From the cell containing the given text, extract its center point as (X, Y) coordinate. 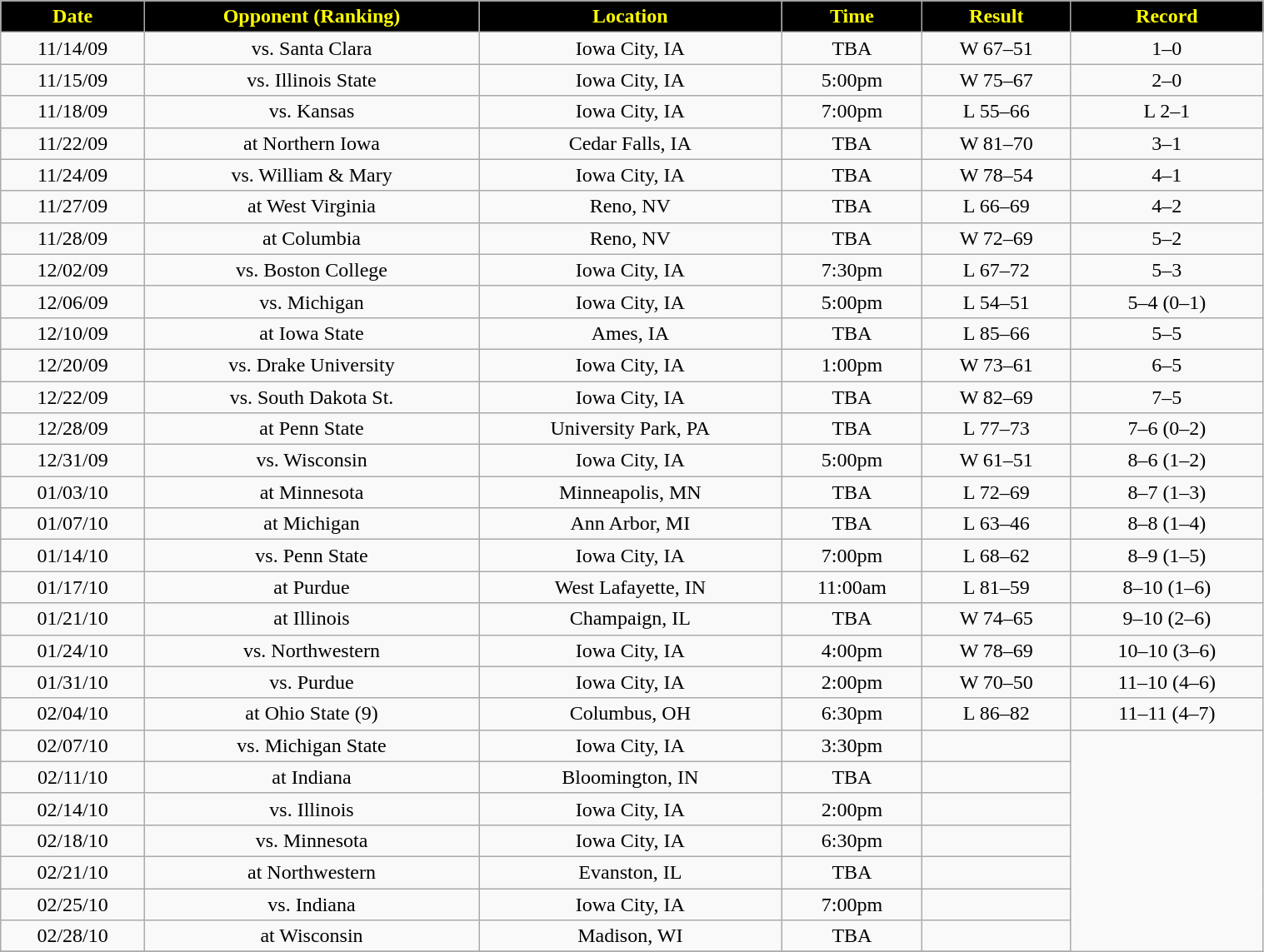
West Lafayette, IN (631, 587)
12/31/09 (73, 461)
10–10 (3–6) (1167, 650)
Opponent (Ranking) (312, 17)
01/31/10 (73, 682)
Record (1167, 17)
12/02/09 (73, 270)
Evanston, IL (631, 872)
L 54–51 (997, 302)
7–6 (0–2) (1167, 429)
5–4 (0–1) (1167, 302)
02/14/10 (73, 809)
5–2 (1167, 238)
vs. Minnesota (312, 840)
11/14/09 (73, 48)
L 55–66 (997, 112)
L 85–66 (997, 333)
02/28/10 (73, 936)
at Northern Iowa (312, 143)
3:30pm (852, 745)
vs. Purdue (312, 682)
vs. Wisconsin (312, 461)
8–7 (1–3) (1167, 492)
L 63–46 (997, 524)
vs. South Dakota St. (312, 397)
01/07/10 (73, 524)
Ames, IA (631, 333)
L 77–73 (997, 429)
at Penn State (312, 429)
W 78–54 (997, 175)
02/18/10 (73, 840)
vs. Illinois (312, 809)
11–10 (4–6) (1167, 682)
Result (997, 17)
University Park, PA (631, 429)
W 81–70 (997, 143)
Cedar Falls, IA (631, 143)
Columbus, OH (631, 714)
L 81–59 (997, 587)
vs. Michigan (312, 302)
W 72–69 (997, 238)
12/22/09 (73, 397)
at Illinois (312, 619)
11/18/09 (73, 112)
01/24/10 (73, 650)
Bloomington, IN (631, 777)
9–10 (2–6) (1167, 619)
W 70–50 (997, 682)
at West Virginia (312, 207)
4–1 (1167, 175)
12/06/09 (73, 302)
01/17/10 (73, 587)
vs. Drake University (312, 365)
W 61–51 (997, 461)
02/07/10 (73, 745)
2–0 (1167, 80)
02/25/10 (73, 904)
vs. Michigan State (312, 745)
8–9 (1–5) (1167, 556)
11/24/09 (73, 175)
11/15/09 (73, 80)
Madison, WI (631, 936)
W 74–65 (997, 619)
at Wisconsin (312, 936)
W 73–61 (997, 365)
L 66–69 (997, 207)
6–5 (1167, 365)
L 72–69 (997, 492)
vs. Northwestern (312, 650)
L 2–1 (1167, 112)
L 68–62 (997, 556)
1–0 (1167, 48)
vs. Illinois State (312, 80)
at Minnesota (312, 492)
02/21/10 (73, 872)
8–10 (1–6) (1167, 587)
12/28/09 (73, 429)
02/04/10 (73, 714)
at Indiana (312, 777)
at Purdue (312, 587)
3–1 (1167, 143)
at Ohio State (9) (312, 714)
01/03/10 (73, 492)
8–8 (1–4) (1167, 524)
12/10/09 (73, 333)
4–2 (1167, 207)
11/28/09 (73, 238)
W 78–69 (997, 650)
vs. Santa Clara (312, 48)
1:00pm (852, 365)
at Michigan (312, 524)
7–5 (1167, 397)
vs. Penn State (312, 556)
Ann Arbor, MI (631, 524)
vs. Indiana (312, 904)
Minneapolis, MN (631, 492)
Location (631, 17)
11:00am (852, 587)
11–11 (4–7) (1167, 714)
01/21/10 (73, 619)
L 86–82 (997, 714)
8–6 (1–2) (1167, 461)
vs. Boston College (312, 270)
01/14/10 (73, 556)
Time (852, 17)
at Iowa State (312, 333)
W 75–67 (997, 80)
5–3 (1167, 270)
7:30pm (852, 270)
vs. William & Mary (312, 175)
02/11/10 (73, 777)
W 82–69 (997, 397)
Date (73, 17)
L 67–72 (997, 270)
at Northwestern (312, 872)
vs. Kansas (312, 112)
11/22/09 (73, 143)
11/27/09 (73, 207)
at Columbia (312, 238)
5–5 (1167, 333)
12/20/09 (73, 365)
Champaign, IL (631, 619)
4:00pm (852, 650)
W 67–51 (997, 48)
